Return [X, Y] of the center of cell containing provided text 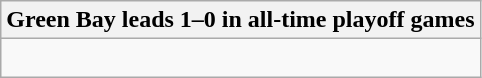
Green Bay leads 1–0 in all-time playoff games [240, 20]
